Output the (X, Y) coordinate of the center of the cell containing the given text.  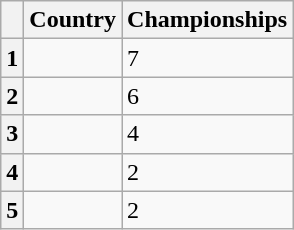
1 (12, 58)
3 (12, 134)
6 (208, 96)
Championships (208, 20)
7 (208, 58)
Country (73, 20)
5 (12, 210)
